Return [X, Y] of the center of cell containing provided text 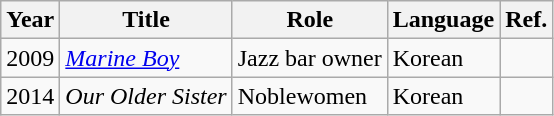
Title [146, 20]
2014 [30, 96]
Ref. [526, 20]
Our Older Sister [146, 96]
Role [310, 20]
Jazz bar owner [310, 58]
Marine Boy [146, 58]
Noblewomen [310, 96]
2009 [30, 58]
Language [443, 20]
Year [30, 20]
